Locate the cell with the specified text and output its [X, Y] center coordinate. 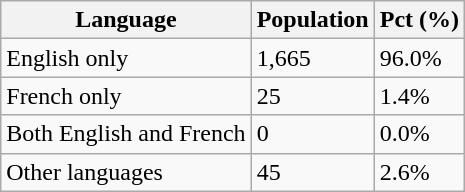
Both English and French [126, 134]
1,665 [312, 58]
1.4% [419, 96]
Pct (%) [419, 20]
0 [312, 134]
Language [126, 20]
0.0% [419, 134]
English only [126, 58]
25 [312, 96]
45 [312, 172]
Population [312, 20]
Other languages [126, 172]
2.6% [419, 172]
96.0% [419, 58]
French only [126, 96]
